Locate the cell with the specified text and output its (X, Y) center coordinate. 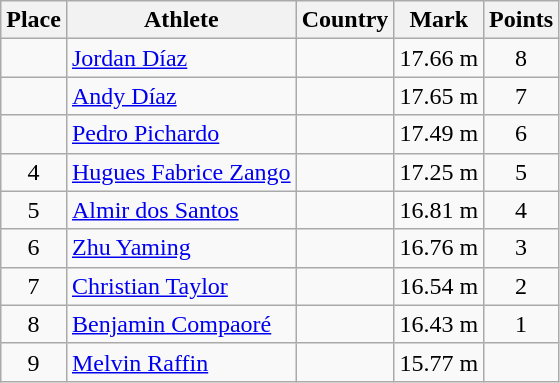
Christian Taylor (181, 286)
16.81 m (439, 210)
9 (34, 362)
3 (522, 248)
16.76 m (439, 248)
Jordan Díaz (181, 58)
16.43 m (439, 324)
Almir dos Santos (181, 210)
Pedro Pichardo (181, 134)
Athlete (181, 20)
Andy Díaz (181, 96)
Hugues Fabrice Zango (181, 172)
17.65 m (439, 96)
15.77 m (439, 362)
16.54 m (439, 286)
Points (522, 20)
1 (522, 324)
Country (345, 20)
17.66 m (439, 58)
2 (522, 286)
Zhu Yaming (181, 248)
Benjamin Compaoré (181, 324)
Place (34, 20)
Mark (439, 20)
Melvin Raffin (181, 362)
17.25 m (439, 172)
17.49 m (439, 134)
